Return [X, Y] of the center of cell containing provided text 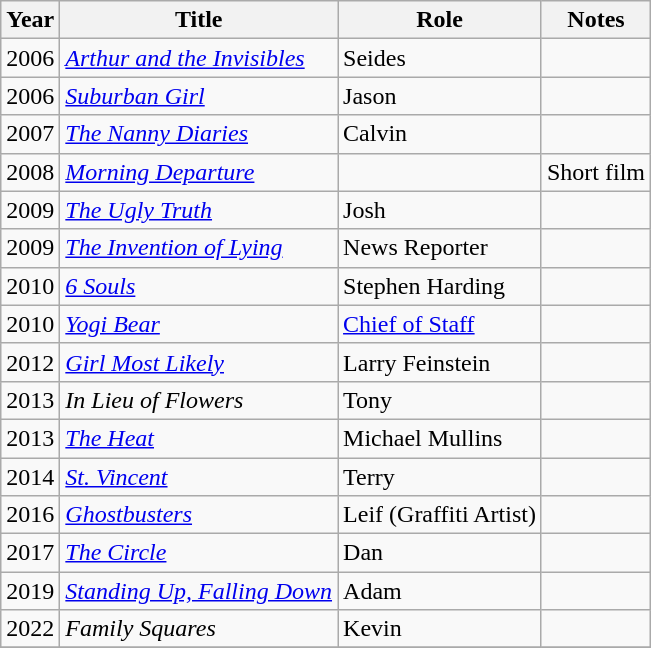
Larry Feinstein [440, 362]
Seides [440, 58]
Arthur and the Invisibles [199, 58]
Jason [440, 96]
Josh [440, 210]
Year [30, 20]
Calvin [440, 134]
Family Squares [199, 629]
The Circle [199, 553]
Short film [596, 172]
Ghostbusters [199, 515]
The Heat [199, 438]
The Invention of Lying [199, 248]
Adam [440, 591]
2016 [30, 515]
Role [440, 20]
2007 [30, 134]
Leif (Graffiti Artist) [440, 515]
In Lieu of Flowers [199, 400]
2014 [30, 477]
Chief of Staff [440, 324]
Standing Up, Falling Down [199, 591]
2012 [30, 362]
Girl Most Likely [199, 362]
Title [199, 20]
2008 [30, 172]
Yogi Bear [199, 324]
Stephen Harding [440, 286]
Kevin [440, 629]
2017 [30, 553]
Michael Mullins [440, 438]
6 Souls [199, 286]
Tony [440, 400]
Suburban Girl [199, 96]
The Ugly Truth [199, 210]
The Nanny Diaries [199, 134]
Terry [440, 477]
St. Vincent [199, 477]
Morning Departure [199, 172]
2022 [30, 629]
Dan [440, 553]
2019 [30, 591]
Notes [596, 20]
News Reporter [440, 248]
